Scan for the cell matching the given text and deliver its [X, Y] coordinate at center. 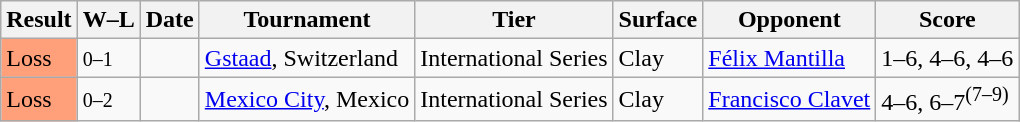
Gstaad, Switzerland [306, 58]
Result [39, 20]
Francisco Clavet [790, 100]
Surface [658, 20]
Mexico City, Mexico [306, 100]
1–6, 4–6, 4–6 [948, 58]
Opponent [790, 20]
Tournament [306, 20]
Score [948, 20]
0–2 [108, 100]
W–L [108, 20]
Félix Mantilla [790, 58]
0–1 [108, 58]
Date [170, 20]
Tier [514, 20]
4–6, 6–7(7–9) [948, 100]
